Output the [x, y] coordinate of the center of the cell containing the given text.  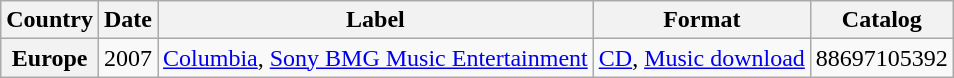
Catalog [882, 20]
Columbia, Sony BMG Music Entertainment [376, 58]
88697105392 [882, 58]
Country [50, 20]
Label [376, 20]
Format [702, 20]
Date [128, 20]
2007 [128, 58]
CD, Music download [702, 58]
Europe [50, 58]
